Return [X, Y] of the center of cell containing provided text 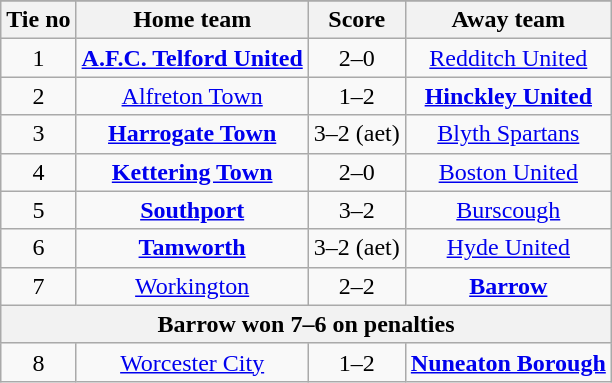
5 [38, 210]
Harrogate Town [192, 134]
Redditch United [508, 58]
Kettering Town [192, 172]
Barrow [508, 286]
Tamworth [192, 248]
3 [38, 134]
Southport [192, 210]
3–2 [356, 210]
2 [38, 96]
Tie no [38, 20]
2–2 [356, 286]
Workington [192, 286]
Barrow won 7–6 on penalties [306, 324]
4 [38, 172]
Hinckley United [508, 96]
Home team [192, 20]
Alfreton Town [192, 96]
Hyde United [508, 248]
A.F.C. Telford United [192, 58]
Score [356, 20]
Worcester City [192, 362]
1 [38, 58]
Burscough [508, 210]
8 [38, 362]
Boston United [508, 172]
7 [38, 286]
Nuneaton Borough [508, 362]
Blyth Spartans [508, 134]
Away team [508, 20]
6 [38, 248]
